For the text-containing cell, return its midpoint in (x, y) coordinate format. 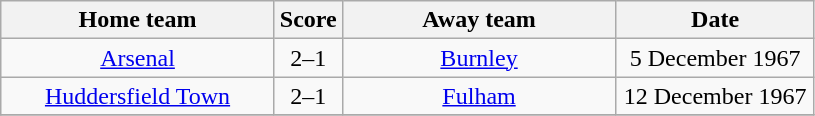
Arsenal (138, 58)
Away team (479, 20)
Fulham (479, 96)
Burnley (479, 58)
Score (308, 20)
Home team (138, 20)
12 December 1967 (716, 96)
Date (716, 20)
5 December 1967 (716, 58)
Huddersfield Town (138, 96)
